Find where the given text appears and provide that cell's center as (x, y) coordinate. 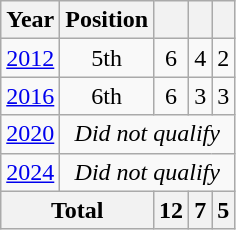
12 (172, 210)
5th (107, 58)
2024 (30, 172)
Total (78, 210)
2 (224, 58)
Position (107, 20)
2012 (30, 58)
4 (200, 58)
2020 (30, 134)
6th (107, 96)
7 (200, 210)
5 (224, 210)
Year (30, 20)
2016 (30, 96)
